Locate the cell with the specified text and output its (X, Y) center coordinate. 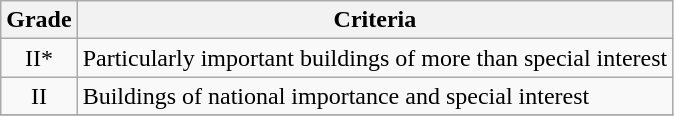
Grade (39, 20)
II (39, 96)
Criteria (375, 20)
II* (39, 58)
Particularly important buildings of more than special interest (375, 58)
Buildings of national importance and special interest (375, 96)
